Extract the (x, y) coordinate from the center of the cell holding the provided text.  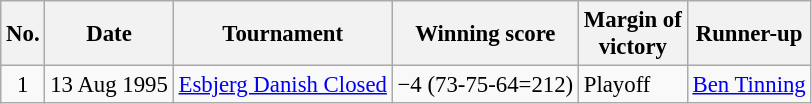
−4 (73-75-64=212) (485, 85)
No. (23, 34)
13 Aug 1995 (109, 85)
Playoff (632, 85)
Tournament (282, 34)
Esbjerg Danish Closed (282, 85)
1 (23, 85)
Date (109, 34)
Ben Tinning (749, 85)
Winning score (485, 34)
Runner-up (749, 34)
Margin ofvictory (632, 34)
